Find where the given text appears and provide that cell's center as [x, y] coordinate. 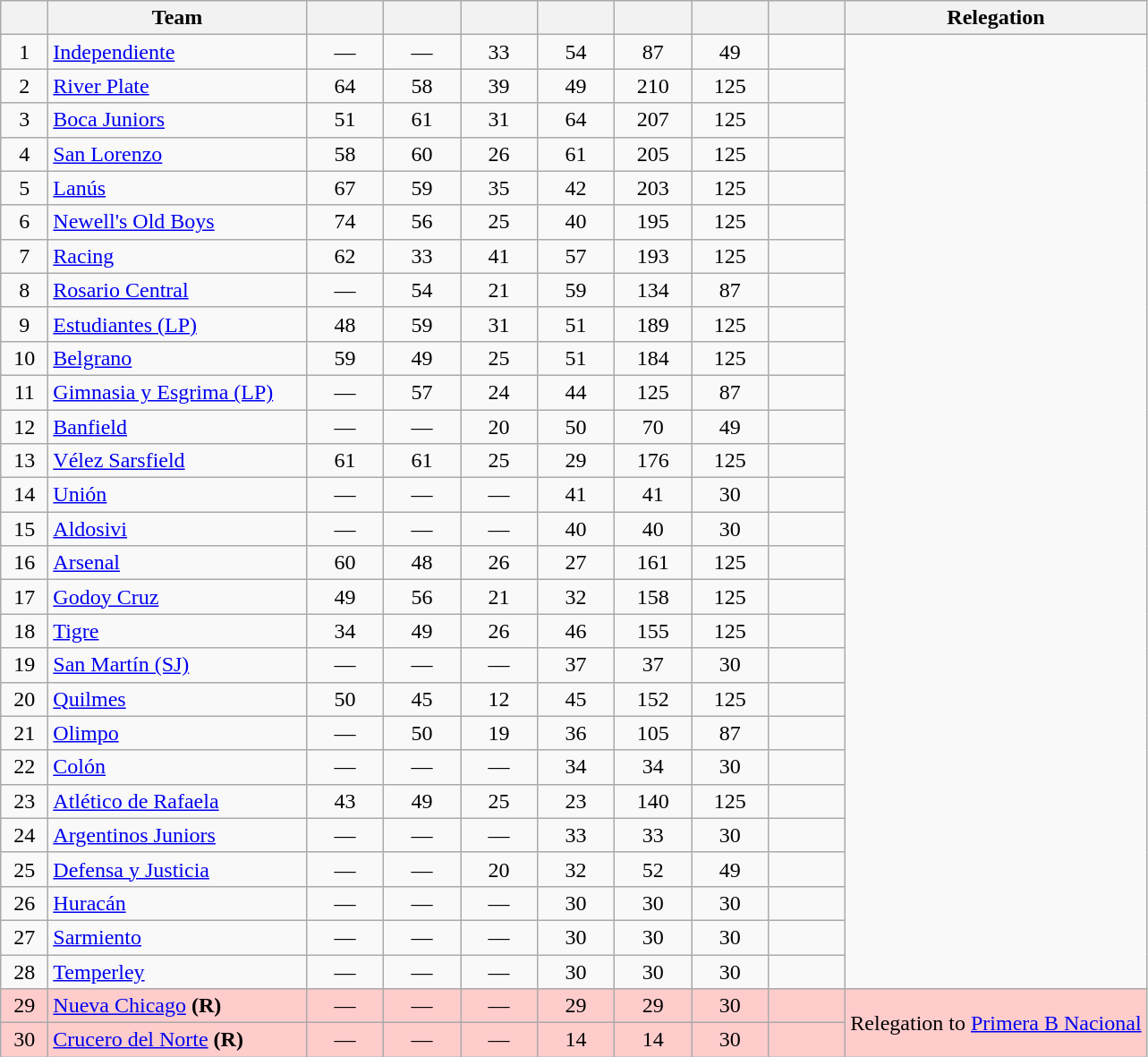
7 [25, 256]
4 [25, 154]
Huracán [177, 903]
Godoy Cruz [177, 597]
203 [653, 188]
44 [576, 392]
Aldosivi [177, 529]
28 [25, 971]
155 [653, 631]
Team [177, 18]
10 [25, 358]
62 [344, 256]
207 [653, 120]
Sarmiento [177, 937]
193 [653, 256]
210 [653, 86]
Quilmes [177, 699]
18 [25, 631]
16 [25, 563]
San Lorenzo [177, 154]
Tigre [177, 631]
Rosario Central [177, 290]
46 [576, 631]
Colón [177, 767]
Racing [177, 256]
Relegation [996, 18]
36 [576, 733]
Relegation to Primera B Nacional [996, 1023]
1 [25, 52]
105 [653, 733]
5 [25, 188]
Gimnasia y Esgrima (LP) [177, 392]
13 [25, 461]
189 [653, 324]
Estudiantes (LP) [177, 324]
River Plate [177, 86]
Crucero del Norte (R) [177, 1040]
11 [25, 392]
161 [653, 563]
140 [653, 801]
Independiente [177, 52]
Temperley [177, 971]
9 [25, 324]
205 [653, 154]
15 [25, 529]
Newell's Old Boys [177, 222]
67 [344, 188]
74 [344, 222]
8 [25, 290]
Banfield [177, 427]
Belgrano [177, 358]
Vélez Sarsfield [177, 461]
2 [25, 86]
Boca Juniors [177, 120]
22 [25, 767]
Arsenal [177, 563]
152 [653, 699]
134 [653, 290]
Atlético de Rafaela [177, 801]
43 [344, 801]
Defensa y Justicia [177, 869]
Unión [177, 495]
Lanús [177, 188]
Argentinos Juniors [177, 835]
184 [653, 358]
52 [653, 869]
San Martín (SJ) [177, 665]
35 [498, 188]
Olimpo [177, 733]
70 [653, 427]
42 [576, 188]
176 [653, 461]
39 [498, 86]
6 [25, 222]
158 [653, 597]
195 [653, 222]
3 [25, 120]
17 [25, 597]
Nueva Chicago (R) [177, 1006]
